From the cell containing the given text, extract its center point as [x, y] coordinate. 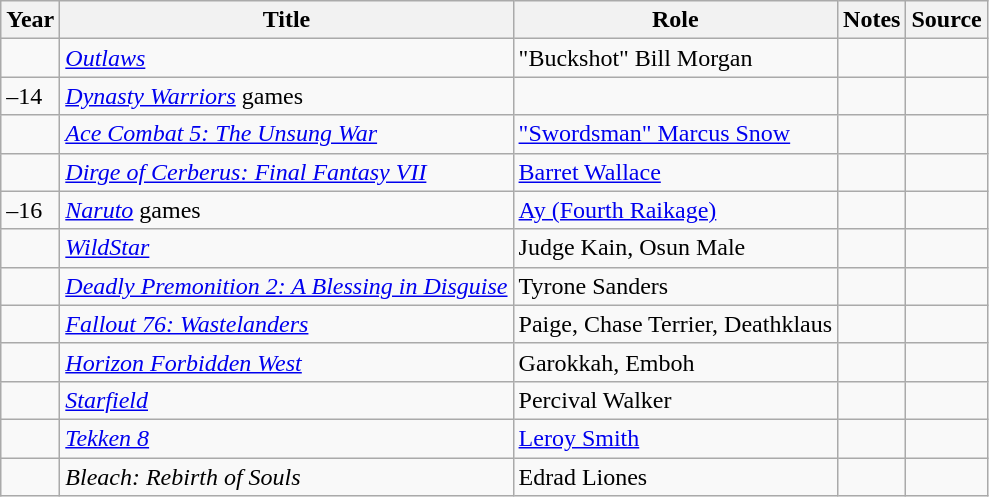
Notes [872, 20]
Deadly Premonition 2: A Blessing in Disguise [286, 286]
Percival Walker [676, 400]
Source [946, 20]
Ay (Fourth Raikage) [676, 210]
Horizon Forbidden West [286, 362]
Tekken 8 [286, 438]
Paige, Chase Terrier, Deathklaus [676, 324]
Title [286, 20]
Barret Wallace [676, 172]
"Swordsman" Marcus Snow [676, 134]
Tyrone Sanders [676, 286]
Leroy Smith [676, 438]
WildStar [286, 248]
Dirge of Cerberus: Final Fantasy VII [286, 172]
Dynasty Warriors games [286, 96]
Judge Kain, Osun Male [676, 248]
"Buckshot" Bill Morgan [676, 58]
Garokkah, Emboh [676, 362]
Starfield [286, 400]
Outlaws [286, 58]
Naruto games [286, 210]
Bleach: Rebirth of Souls [286, 477]
–14 [30, 96]
Year [30, 20]
Fallout 76: Wastelanders [286, 324]
Role [676, 20]
–16 [30, 210]
Ace Combat 5: The Unsung War [286, 134]
Edrad Liones [676, 477]
